Output the [x, y] coordinate of the center of the cell containing the given text.  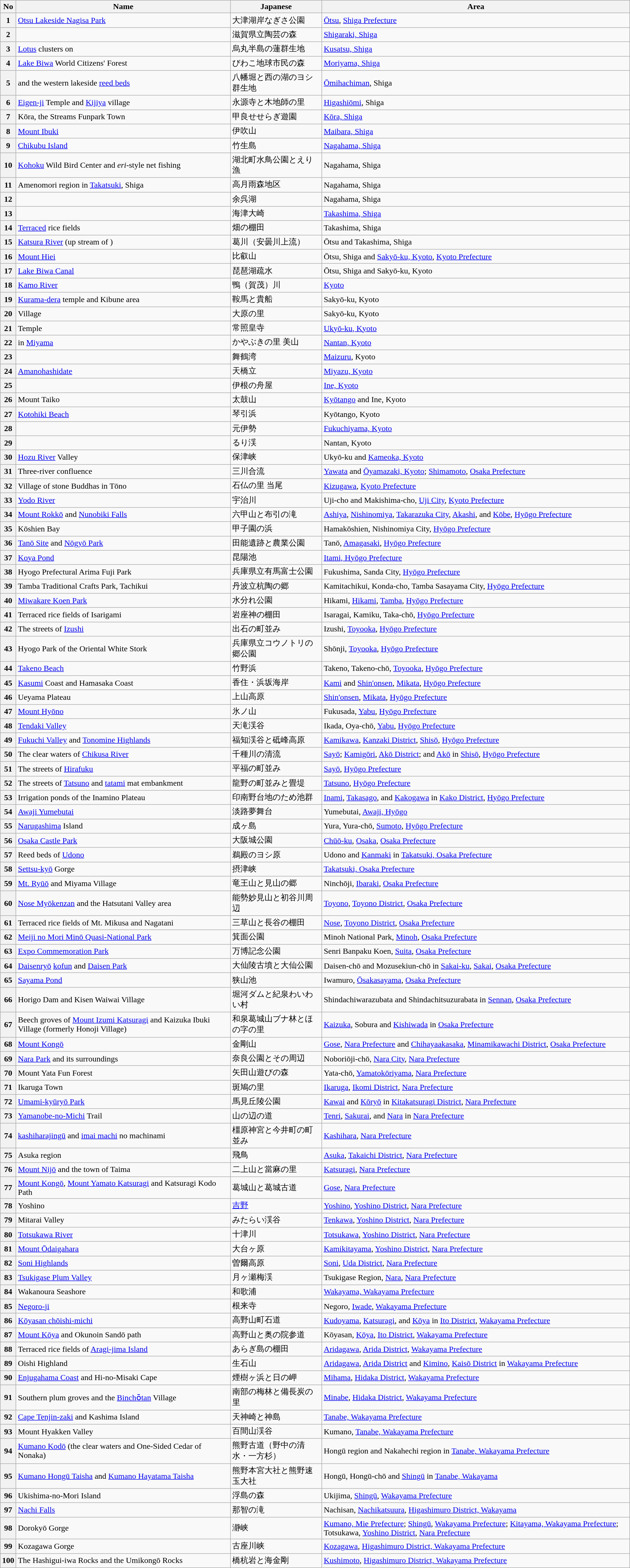
The streets of Tatsuno and tatami mat embankment [123, 783]
Dorokyō Gorge [123, 1528]
Hikami, Hikami, Tamba, Hyōgo Prefecture [476, 601]
43 [8, 649]
58 [8, 869]
甲良せせらぎ遊園 [276, 117]
烏丸半島の蓮群生地 [276, 49]
大仙陵古墳と大仙公園 [276, 966]
葛川（安曇川上流） [276, 242]
天神崎と神島 [276, 1417]
Hamakōshien, Nishinomiya City, Hyōgo Prefecture [476, 529]
Tsukigase Region, Nara, Nara Prefecture [476, 1278]
Maibara, Shiga [476, 131]
87 [8, 1335]
Kamitachikui, Konda-cho, Tamba Sasayama City, Hyōgo Prefecture [476, 586]
和歌浦 [276, 1292]
Ashiya, Nishinomiya, Takarazuka City, Akashi, and Kōbe, Hyōgo Prefecture [476, 515]
Fukuchi Valley and Tonomine Highlands [123, 740]
Kamikitayama, Yoshino District, Nara Prefecture [476, 1249]
Tsukigase Plum Valley [123, 1278]
Senri Banpaku Koen, Suita, Osaka Prefecture [476, 952]
伊吹山 [276, 131]
Asuka, Takaichi District, Nara Prefecture [476, 1155]
Ōtsu, Shiga Prefecture [476, 20]
Hongū region and Nakahechi region in Tanabe, Wakayama Prefecture [476, 1451]
箕面公園 [276, 937]
Koya Pond [123, 558]
kashiharajingū and imai machi no machinami [123, 1136]
十津川 [276, 1235]
2 [8, 34]
Kushimoto, Higashimuro District, Wakayama Prefecture [476, 1561]
57 [8, 855]
26 [8, 400]
Kotohiki Beach [123, 414]
7 [8, 117]
Totsukawa River [123, 1235]
54 [8, 812]
15 [8, 242]
92 [8, 1417]
48 [8, 726]
Kizugawa, Kyoto Prefecture [476, 486]
Ikada, Oya-chō, Yabu, Hyōgo Prefecture [476, 726]
21 [8, 328]
Kawai and Kōryō in Kitakatsuragi District, Nara Prefecture [476, 1102]
Daisen-chō and Mozusekiun-chō in Sakai-ku, Sakai, Osaka Prefecture [476, 966]
16 [8, 257]
奈良公園とその周辺 [276, 1059]
鞍馬と貴船 [276, 300]
煙樹ヶ浜と日の岬 [276, 1378]
The streets of Izushi [123, 629]
Chūō-ku, Osaka, Osaka Prefecture [476, 841]
Kusatsu, Shiga [476, 49]
6 [8, 102]
Tenkawa, Yoshino District, Nara Prefecture [476, 1220]
Village of stone Buddhas in Tōno [123, 486]
Village [123, 314]
山の辺の道 [276, 1116]
堀河ダムと紀泉わいわい村 [276, 1000]
Shigaraki, Shiga [476, 34]
湖北町水鳥公園とえり漁 [276, 165]
86 [8, 1321]
67 [8, 1024]
Mount Kongō, Mount Yamato Katsuragi and Katsuragi Kodo Path [123, 1187]
熊野本宮大社と熊野速玉大社 [276, 1476]
Meiji no Mori Minō Quasi-National Park [123, 937]
Oishi Highland [123, 1363]
Minabe, Hidaka District, Wakayama Prefecture [476, 1397]
Nose Myōkenzan and the Hatsutani Valley area [123, 903]
Kozagawa, Higashimuro District, Wakayama Prefecture [476, 1546]
Amenomori region in Takatsuki, Shiga [123, 185]
Moriyama, Shiga [476, 63]
Kumano, Tanabe, Wakayama Prefecture [476, 1431]
大原の里 [276, 314]
Kumano Hongū Taisha and Kumano Hayatama Taisha [123, 1476]
64 [8, 966]
琴引浜 [276, 414]
熊野古道（野中の清水・一方杉） [276, 1451]
88 [8, 1349]
Soni Highlands [123, 1263]
鵜殿のヨシ原 [276, 855]
Aridagawa, Arida District and Kimino, Kaisō District in Wakayama Prefecture [476, 1363]
56 [8, 841]
八幡堀と西の湖のヨシ群生地 [276, 83]
94 [8, 1451]
Shōnji, Toyooka, Hyōgo Prefecture [476, 649]
Nose, Toyono District, Osaka Prefecture [476, 923]
畑の棚田 [276, 228]
百間山渓谷 [276, 1431]
30 [8, 457]
32 [8, 486]
83 [8, 1278]
Kōra, the Streams Funpark Town [123, 117]
Kaizuka, Sobura and Kishiwada in Osaka Prefecture [476, 1024]
大津湖岸なぎさ公園 [276, 20]
45 [8, 683]
72 [8, 1102]
95 [8, 1476]
Kudoyama, Katsuragi, and Kōya in Ito District, Wakayama Prefecture [476, 1321]
岩座神の棚田 [276, 615]
71 [8, 1087]
石仏の里 当尾 [276, 486]
Yata-chō, Yamatokōriyama, Nara Prefecture [476, 1073]
Eigen-ji Temple and Kijiya village [123, 102]
Miyazu, Kyoto [476, 371]
59 [8, 884]
24 [8, 371]
高月雨森地区 [276, 185]
Tenri, Sakurai, and Nara in Nara Prefecture [476, 1116]
4 [8, 63]
Mount Kōya and Okunoin Sandō path [123, 1335]
61 [8, 923]
あらぎ島の棚田 [276, 1349]
田能遺跡と農業公園 [276, 544]
Mount Taiko [123, 400]
Kōyasan, Kōya, Ito District, Wakayama Prefecture [476, 1335]
Soni, Uda District, Nara Prefecture [476, 1263]
91 [8, 1397]
38 [8, 572]
Kozagawa Gorge [123, 1546]
二上山と當麻の里 [276, 1170]
99 [8, 1546]
and the western lakeside reed beds [123, 83]
33 [8, 500]
矢田山遊びの森 [276, 1073]
Yoshino, Yoshino District, Nara Prefecture [476, 1206]
宇治川 [276, 500]
Otsu Lakeside Nagisa Park [123, 20]
Yura, Yura-chō, Sumoto, Hyōgo Prefecture [476, 826]
Mount Rokkō and Nunobiki Falls [123, 515]
Yodo River [123, 500]
Mount Hyakken Valley [123, 1431]
Kyōtango, Kyoto [476, 414]
Lake Biwa World Citizens' Forest [123, 63]
万博記念公園 [276, 952]
上山高原 [276, 697]
5 [8, 83]
Hyogo Park of the Oriental White Stork [123, 649]
Negoro, Iwade, Wakayama Prefecture [476, 1306]
Yamanobe-no-Michi Trail [123, 1116]
Nachi Falls [123, 1510]
Shindachiwarazubata and Shindachitsuzurabata in Sennan, Osaka Prefecture [476, 1000]
浮島の森 [276, 1496]
Expo Commemoration Park [123, 952]
14 [8, 228]
Southern plum groves and the Binchо̄tan Village [123, 1397]
41 [8, 615]
兵庫県立有馬富士公園 [276, 572]
Ukyō-ku, Kyoto [476, 328]
65 [8, 980]
昆陽池 [276, 558]
3 [8, 49]
竹生島 [276, 145]
三草山と長谷の棚田 [276, 923]
Fukusada, Yabu, Hyōgo Prefecture [476, 711]
31 [8, 471]
Three-river confluence [123, 471]
79 [8, 1220]
Uji-cho and Makishima-cho, Uji City, Kyoto Prefecture [476, 500]
Tanō, Amagasaki, Hyōgo Prefecture [476, 544]
96 [8, 1496]
93 [8, 1431]
Ikaruga, Ikomi District, Nara Prefecture [476, 1087]
Terraced rice fields of Aragi-jima Island [123, 1349]
75 [8, 1155]
高野山町石道 [276, 1321]
Fukuchiyama, Kyoto [476, 428]
40 [8, 601]
甲子園の浜 [276, 529]
水分れ公園 [276, 601]
70 [8, 1073]
常照皇寺 [276, 328]
元伊勢 [276, 428]
古座川峡 [276, 1546]
Chikubu Island [123, 145]
みたらい渓谷 [276, 1220]
25 [8, 385]
竜王山と見山の郷 [276, 884]
Horigo Dam and Kisen Waiwai Village [123, 1000]
68 [8, 1045]
35 [8, 529]
80 [8, 1235]
Kamo River [123, 285]
Sayō, Hyōgo Prefecture [476, 769]
大台ヶ原 [276, 1249]
89 [8, 1363]
63 [8, 952]
53 [8, 797]
成ヶ島 [276, 826]
76 [8, 1170]
84 [8, 1292]
Tendaki Valley [123, 726]
Miwakare Koen Park [123, 601]
飛鳥 [276, 1155]
Sayama Pond [123, 980]
22 [8, 343]
85 [8, 1306]
Wakanoura Seashore [123, 1292]
海津大崎 [276, 214]
Takeno, Takeno-chō, Toyooka, Hyōgo Prefecture [476, 669]
根来寺 [276, 1306]
78 [8, 1206]
印南野台地のため池群 [276, 797]
Settsu-kyō Gorge [123, 869]
Kurama-dera temple and Kibune area [123, 300]
Terraced rice fields of Mt. Mikusa and Nagatani [123, 923]
Kasumi Coast and Hamasaka Coast [123, 683]
福知渓谷と砥峰高原 [276, 740]
葛城山と葛城古道 [276, 1187]
狭山池 [276, 980]
瀞峡 [276, 1528]
81 [8, 1249]
舞鶴湾 [276, 357]
Ueyama Plateau [123, 697]
Mount Hyōno [123, 711]
Kyoto [476, 285]
50 [8, 754]
44 [8, 669]
六甲山と布引の滝 [276, 515]
鴨（賀茂）川 [276, 285]
太鼓山 [276, 400]
77 [8, 1187]
Kami and Shin'onsen, Mikata, Hyōgo Prefecture [476, 683]
Terraced rice fields of Isarigami [123, 615]
那智の滝 [276, 1510]
出石の町並み [276, 629]
橋杭岩と海金剛 [276, 1561]
Kohoku Wild Bird Center and eri-style net fishing [123, 165]
琵琶湖疏水 [276, 271]
Ōtsu and Takashima, Shiga [476, 242]
Yawata and Ōyamazaki, Kyoto; Shimamoto, Osaka Prefecture [476, 471]
13 [8, 214]
Narugashima Island [123, 826]
Ikaruga Town [123, 1087]
27 [8, 414]
香住・浜坂海岸 [276, 683]
66 [8, 1000]
Ōmihachiman, Shiga [476, 83]
Irrigation ponds of the Inamino Plateau [123, 797]
Kōra, Shiga [476, 117]
丹波立杭陶の郷 [276, 586]
37 [8, 558]
龍野の町並みと畳堤 [276, 783]
Yoshino [123, 1206]
90 [8, 1378]
The streets of Hirafuku [123, 769]
Noboriōji-chō, Nara City, Nara Prefecture [476, 1059]
Aridagawa, Arida District, Wakayama Prefecture [476, 1349]
余呉湖 [276, 199]
Mihama, Hidaka District, Wakayama Prefecture [476, 1378]
55 [8, 826]
るり渓 [276, 443]
39 [8, 586]
Lake Biwa Canal [123, 271]
23 [8, 357]
馬見丘陵公園 [276, 1102]
19 [8, 300]
滋賀県立陶芸の森 [276, 34]
97 [8, 1510]
高野山と奥の院参道 [276, 1335]
Gose, Nara Prefecture and Chihayaakasaka, Minamikawachi District, Osaka Prefecture [476, 1045]
No [8, 7]
74 [8, 1136]
Izushi, Toyooka, Hyōgo Prefecture [476, 629]
34 [8, 515]
Shin'onsen, Mikata, Hyōgo Prefecture [476, 697]
47 [8, 711]
保津峡 [276, 457]
The Hashigui-iwa Rocks and the Umikongō Rocks [123, 1561]
橿原神宮と今井町の町並み [276, 1136]
1 [8, 20]
Ine, Kyoto [476, 385]
Ninchōji, Ibaraki, Osaka Prefecture [476, 884]
73 [8, 1116]
Kumano Kodō (the clear waters and One-Sided Cedar of Nonaka) [123, 1451]
Takatsuki, Osaka Prefecture [476, 869]
Beech groves of Mount Izumi Katsuragi and Kaizuka Ibuki Village (formerly Honoji Village) [123, 1024]
月ヶ瀬梅渓 [276, 1278]
Kumano, Mie Prefecture; Shingū, Wakayama Prefecture; Kitayama, Wakayama Prefecture; Totsukawa, Yoshino District, Nara Prefecture [476, 1528]
Ōtsu, Shiga and Sakyō-ku, Kyoto, Kyoto Prefecture [476, 257]
Katsuragi, Nara Prefecture [476, 1170]
62 [8, 937]
Terraced rice fields [123, 228]
Tatsuno, Hyōgo Prefecture [476, 783]
Mitarai Valley [123, 1220]
Nara Park and its surroundings [123, 1059]
Mount Nijō and the town of Taima [123, 1170]
60 [8, 903]
Osaka Castle Park [123, 841]
51 [8, 769]
82 [8, 1263]
Japanese [276, 7]
Nachisan, Nachikatsuura, Higashimuro District, Wakayama [476, 1510]
46 [8, 697]
天橋立 [276, 371]
10 [8, 165]
千種川の清流 [276, 754]
28 [8, 428]
大阪城公園 [276, 841]
42 [8, 629]
Amanohashidate [123, 371]
氷ノ山 [276, 711]
20 [8, 314]
Takeno Beach [123, 669]
Kyōtango and Ine, Kyoto [476, 400]
8 [8, 131]
能勢妙見山と初谷川周辺 [276, 903]
Wakayama, Wakayama Prefecture [476, 1292]
Negoro-ji [123, 1306]
Higashiōmi, Shiga [476, 102]
Itami, Hyōgo Prefecture [476, 558]
Fukushima, Sanda City, Hyōgo Prefecture [476, 572]
Mount Hiei [123, 257]
永源寺と木地師の里 [276, 102]
Tanabe, Wakayama Prefecture [476, 1417]
Kōshien Bay [123, 529]
Mount Ōdaigahara [123, 1249]
びわこ地球市民の森 [276, 63]
三川合流 [276, 471]
Daisenryō kofun and Daisen Park [123, 966]
52 [8, 783]
Ukishima-no-Mori Island [123, 1496]
天滝渓谷 [276, 726]
in Miyama [123, 343]
竹野浜 [276, 669]
69 [8, 1059]
Name [123, 7]
平福の町並み [276, 769]
かやぶきの里 美山 [276, 343]
Area [476, 7]
Hongū, Hongū-chō and Shingū in Tanabe, Wakayama [476, 1476]
Tamba Traditional Crafts Park, Tachikui [123, 586]
Umami-kyūryō Park [123, 1102]
29 [8, 443]
100 [8, 1561]
Asuka region [123, 1155]
Ukyō-ku and Kameoka, Kyoto [476, 457]
Ōtsu, Shiga and Sakyō-ku, Kyoto [476, 271]
17 [8, 271]
Mount Ibuki [123, 131]
Gose, Nara Prefecture [476, 1187]
11 [8, 185]
98 [8, 1528]
兵庫県立コウノトリの郷公園 [276, 649]
比叡山 [276, 257]
Reed beds of Udono [123, 855]
Sayō; Kamigōri, Akō District; and Akō in Shisō, Hyōgo Prefecture [476, 754]
Awaji Yumebutai [123, 812]
Hyogo Prefectural Arima Fuji Park [123, 572]
摂津峡 [276, 869]
斑鳩の里 [276, 1087]
Enjugahama Coast and Hi-no-Misaki Cape [123, 1378]
Toyono, Toyono District, Osaka Prefecture [476, 903]
18 [8, 285]
Hozu River Valley [123, 457]
Cape Tenjin-zaki and Kashima Island [123, 1417]
Kamikawa, Kanzaki District, Shisō, Hyōgo Prefecture [476, 740]
Inami, Takasago, and Kakogawa in Kako District, Hyōgo Prefecture [476, 797]
Ukijima, Shingū, Wakayama Prefecture [476, 1496]
The clear waters of Chikusa River [123, 754]
和泉葛城山ブナ林とほの字の里 [276, 1024]
Totsukawa, Yoshino District, Nara Prefecture [476, 1235]
Maizuru, Kyoto [476, 357]
49 [8, 740]
Minoh National Park, Minoh, Osaka Prefecture [476, 937]
金剛山 [276, 1045]
Mount Yata Fun Forest [123, 1073]
Yumebutai, Awaji, Hyōgo [476, 812]
12 [8, 199]
Mount Kongō [123, 1045]
36 [8, 544]
生石山 [276, 1363]
Kashihara, Nara Prefecture [476, 1136]
Tanō Site and Nōgyō Park [123, 544]
Kōyasan chōishi-michi [123, 1321]
Iwamuro, Ōsakasayama, Osaka Prefecture [476, 980]
Katsura River (up stream of ) [123, 242]
Udono and Kanmaki in Takatsuki, Osaka Prefecture [476, 855]
Lotus clusters on [123, 49]
吉野 [276, 1206]
伊根の舟屋 [276, 385]
Isaragai, Kamiku, Taka-chō, Hyōgo Prefecture [476, 615]
曽爾高原 [276, 1263]
Mt. Ryūō and Miyama Village [123, 884]
9 [8, 145]
南部の梅林と備長炭の里 [276, 1397]
淡路夢舞台 [276, 812]
Temple [123, 328]
